Determine the [X, Y] coordinate at the center of the cell enclosing the given text.  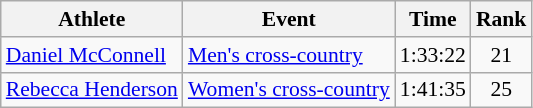
21 [502, 55]
Event [289, 19]
25 [502, 90]
Time [433, 19]
Men's cross-country [289, 55]
1:41:35 [433, 90]
Daniel McConnell [92, 55]
Rank [502, 19]
Athlete [92, 19]
Rebecca Henderson [92, 90]
1:33:22 [433, 55]
Women's cross-country [289, 90]
